Output the (X, Y) coordinate of the center of the cell containing the given text.  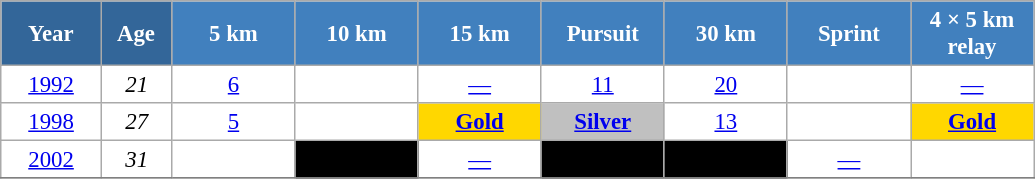
27 (136, 122)
5 (234, 122)
5 km (234, 34)
4 × 5 km relay (972, 34)
30 km (726, 34)
Year (52, 34)
Age (136, 34)
11 (602, 85)
31 (136, 160)
15 km (480, 34)
13 (726, 122)
6 (234, 85)
20 (726, 85)
Sprint (848, 34)
Silver (602, 122)
Pursuit (602, 34)
10 km (356, 34)
1992 (52, 85)
2002 (52, 160)
21 (136, 85)
1998 (52, 122)
